Determine the (x, y) coordinate at the center of the cell enclosing the given text.  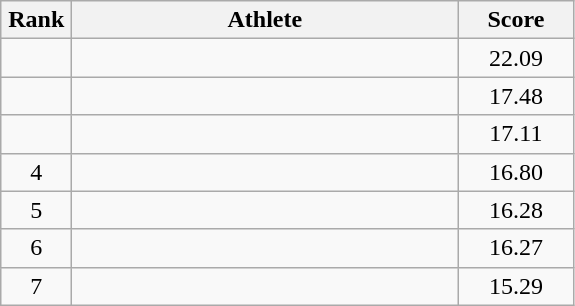
17.48 (516, 96)
Athlete (265, 20)
Rank (36, 20)
15.29 (516, 286)
Score (516, 20)
16.28 (516, 210)
17.11 (516, 134)
6 (36, 248)
22.09 (516, 58)
16.27 (516, 248)
5 (36, 210)
7 (36, 286)
4 (36, 172)
16.80 (516, 172)
